Scan for the cell matching the given text and deliver its [x, y] coordinate at center. 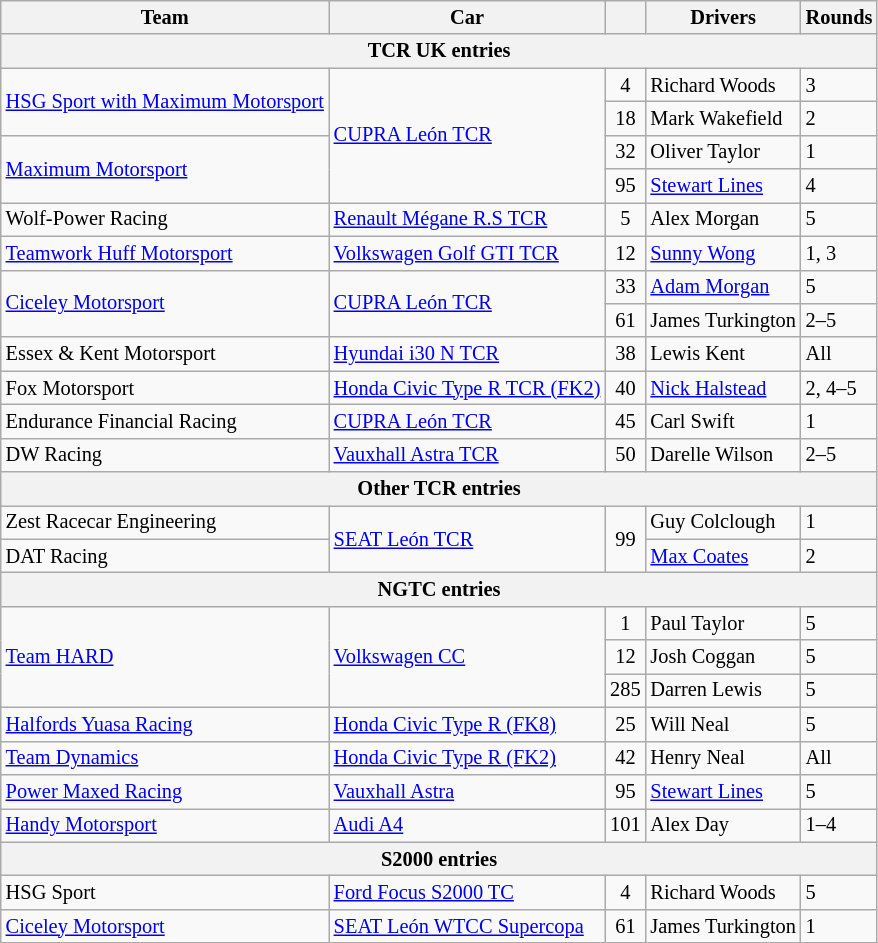
1–4 [840, 825]
Halfords Yuasa Racing [165, 724]
Honda Civic Type R TCR (FK2) [468, 388]
Essex & Kent Motorsport [165, 354]
Power Maxed Racing [165, 791]
Sunny Wong [724, 253]
3 [840, 85]
Lewis Kent [724, 354]
99 [625, 538]
Honda Civic Type R (FK2) [468, 758]
NGTC entries [440, 589]
Carl Swift [724, 421]
DW Racing [165, 455]
TCR UK entries [440, 51]
Volkswagen Golf GTI TCR [468, 253]
DAT Racing [165, 556]
Darren Lewis [724, 690]
42 [625, 758]
Teamwork Huff Motorsport [165, 253]
Alex Day [724, 825]
Audi A4 [468, 825]
45 [625, 421]
25 [625, 724]
Henry Neal [724, 758]
HSG Sport [165, 892]
2, 4–5 [840, 388]
Team [165, 17]
18 [625, 118]
Alex Morgan [724, 219]
Rounds [840, 17]
40 [625, 388]
S2000 entries [440, 859]
Maximum Motorsport [165, 168]
33 [625, 287]
285 [625, 690]
Team Dynamics [165, 758]
Wolf-Power Racing [165, 219]
32 [625, 152]
Josh Coggan [724, 657]
Oliver Taylor [724, 152]
Darelle Wilson [724, 455]
Honda Civic Type R (FK8) [468, 724]
Ford Focus S2000 TC [468, 892]
HSG Sport with Maximum Motorsport [165, 102]
Drivers [724, 17]
Adam Morgan [724, 287]
Vauxhall Astra TCR [468, 455]
Handy Motorsport [165, 825]
Volkswagen CC [468, 656]
Will Neal [724, 724]
Zest Racecar Engineering [165, 522]
Renault Mégane R.S TCR [468, 219]
1, 3 [840, 253]
Nick Halstead [724, 388]
50 [625, 455]
Endurance Financial Racing [165, 421]
Mark Wakefield [724, 118]
Car [468, 17]
Paul Taylor [724, 623]
101 [625, 825]
38 [625, 354]
Fox Motorsport [165, 388]
Hyundai i30 N TCR [468, 354]
Other TCR entries [440, 489]
SEAT León TCR [468, 538]
Vauxhall Astra [468, 791]
Team HARD [165, 656]
SEAT León WTCC Supercopa [468, 926]
Guy Colclough [724, 522]
Max Coates [724, 556]
